Scan for the cell matching the given text and deliver its (X, Y) coordinate at center. 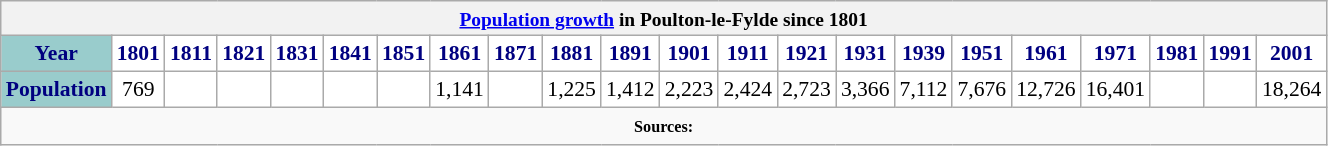
7,676 (982, 90)
1,412 (630, 90)
1821 (244, 54)
1921 (806, 54)
769 (138, 90)
1801 (138, 54)
Population growth in Poulton-le-Fylde since 1801 (664, 18)
Population (56, 90)
Year (56, 54)
1,141 (460, 90)
2,424 (748, 90)
2,723 (806, 90)
1851 (404, 54)
1991 (1230, 54)
1881 (572, 54)
16,401 (1116, 90)
1971 (1116, 54)
1961 (1046, 54)
1931 (866, 54)
1901 (690, 54)
Sources: (664, 126)
1871 (516, 54)
18,264 (1292, 90)
1951 (982, 54)
7,112 (924, 90)
1831 (296, 54)
12,726 (1046, 90)
2001 (1292, 54)
1939 (924, 54)
2,223 (690, 90)
1,225 (572, 90)
1841 (350, 54)
1891 (630, 54)
1861 (460, 54)
1981 (1176, 54)
1811 (191, 54)
1911 (748, 54)
3,366 (866, 90)
